Extract the (x, y) coordinate from the center of the cell holding the provided text.  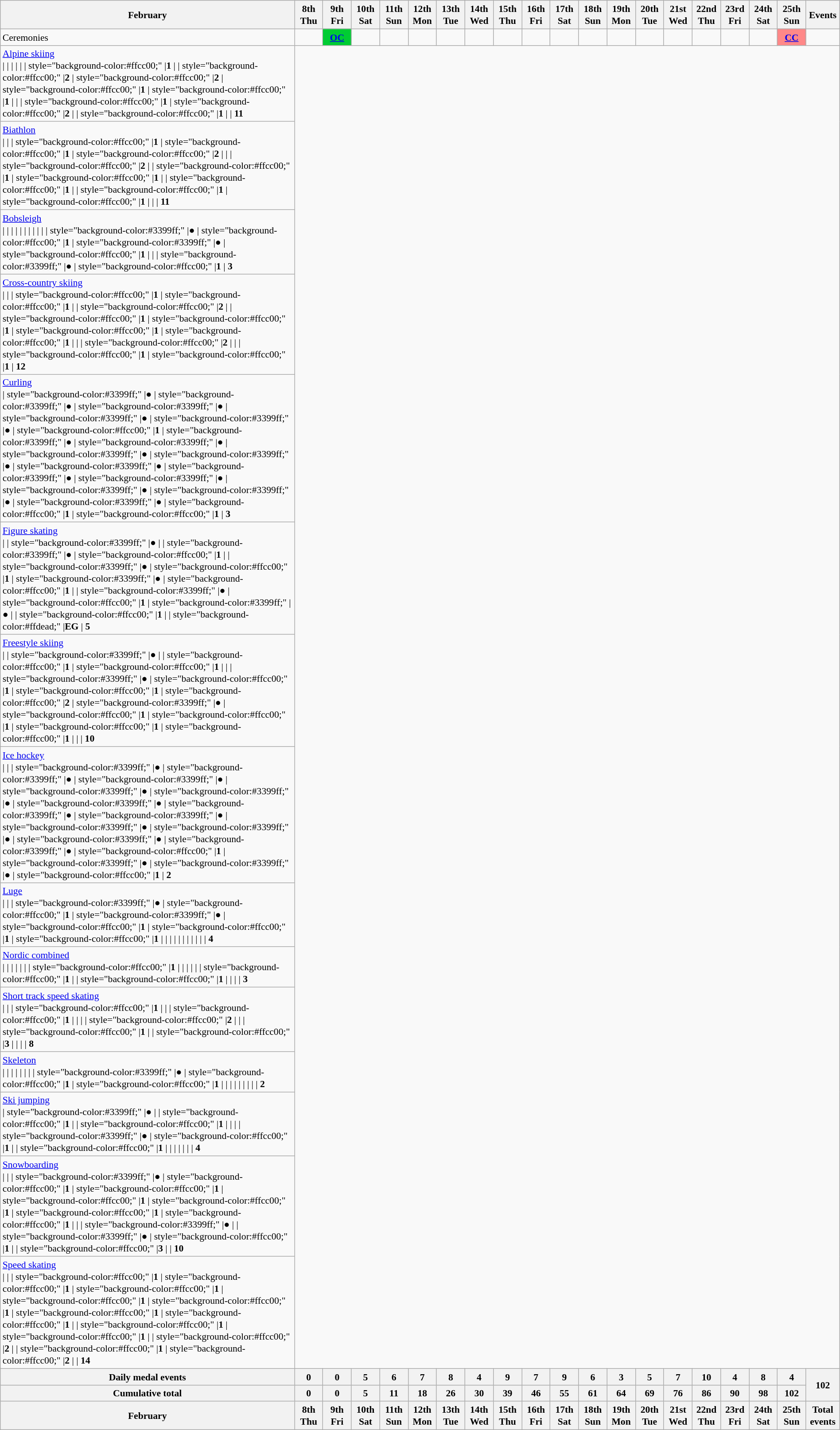
11 (394, 1393)
98 (763, 1393)
Events (823, 15)
46 (536, 1393)
Daily medal events (148, 1377)
55 (564, 1393)
86 (706, 1393)
76 (678, 1393)
3 (621, 1377)
26 (451, 1393)
Cumulative total (148, 1393)
64 (621, 1393)
10 (706, 1377)
30 (479, 1393)
69 (649, 1393)
39 (508, 1393)
OC (337, 37)
Total events (823, 1415)
90 (735, 1393)
Ceremonies (148, 37)
18 (422, 1393)
61 (593, 1393)
CC (792, 37)
